Return the [x, y] coordinate for the center point of the cell that contains the specified text.  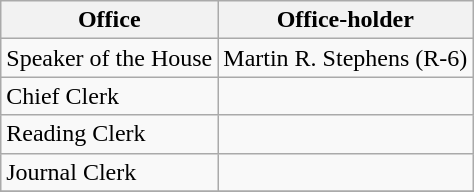
Office [110, 20]
Office-holder [346, 20]
Journal Clerk [110, 172]
Chief Clerk [110, 96]
Martin R. Stephens (R-6) [346, 58]
Reading Clerk [110, 134]
Speaker of the House [110, 58]
